Output the [X, Y] coordinate of the center of the cell containing the given text.  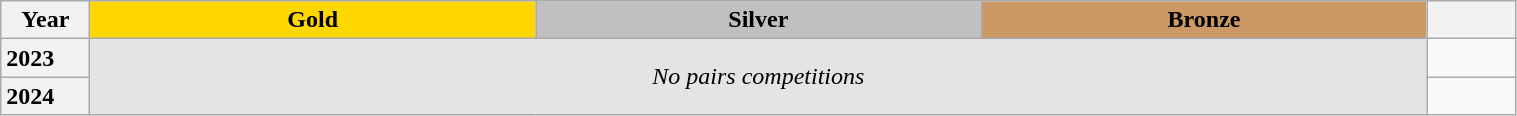
No pairs competitions [758, 77]
2024 [46, 96]
Silver [759, 20]
Year [46, 20]
Bronze [1204, 20]
2023 [46, 58]
Gold [313, 20]
